Locate the cell with the specified text and output its (x, y) center coordinate. 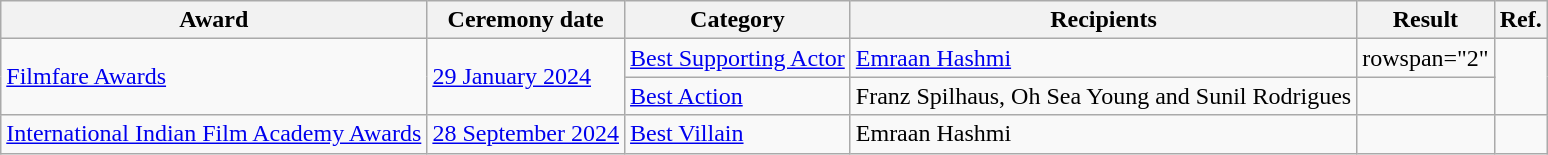
Result (1426, 20)
Best Villain (738, 134)
Category (738, 20)
International Indian Film Academy Awards (214, 134)
rowspan="2" (1426, 58)
28 September 2024 (526, 134)
Award (214, 20)
Best Supporting Actor (738, 58)
Filmfare Awards (214, 77)
Recipients (1103, 20)
Ref. (1520, 20)
29 January 2024 (526, 77)
Ceremony date (526, 20)
Franz Spilhaus, Oh Sea Young and Sunil Rodrigues (1103, 96)
Best Action (738, 96)
